Provide the (X, Y) coordinate of the cell's center where the given text is located.  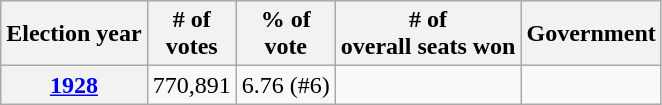
6.76 (#6) (286, 85)
# ofvotes (192, 34)
Government (591, 34)
770,891 (192, 85)
# ofoverall seats won (428, 34)
% ofvote (286, 34)
Election year (74, 34)
1928 (74, 85)
